Find where the given text appears and provide that cell's center as [x, y] coordinate. 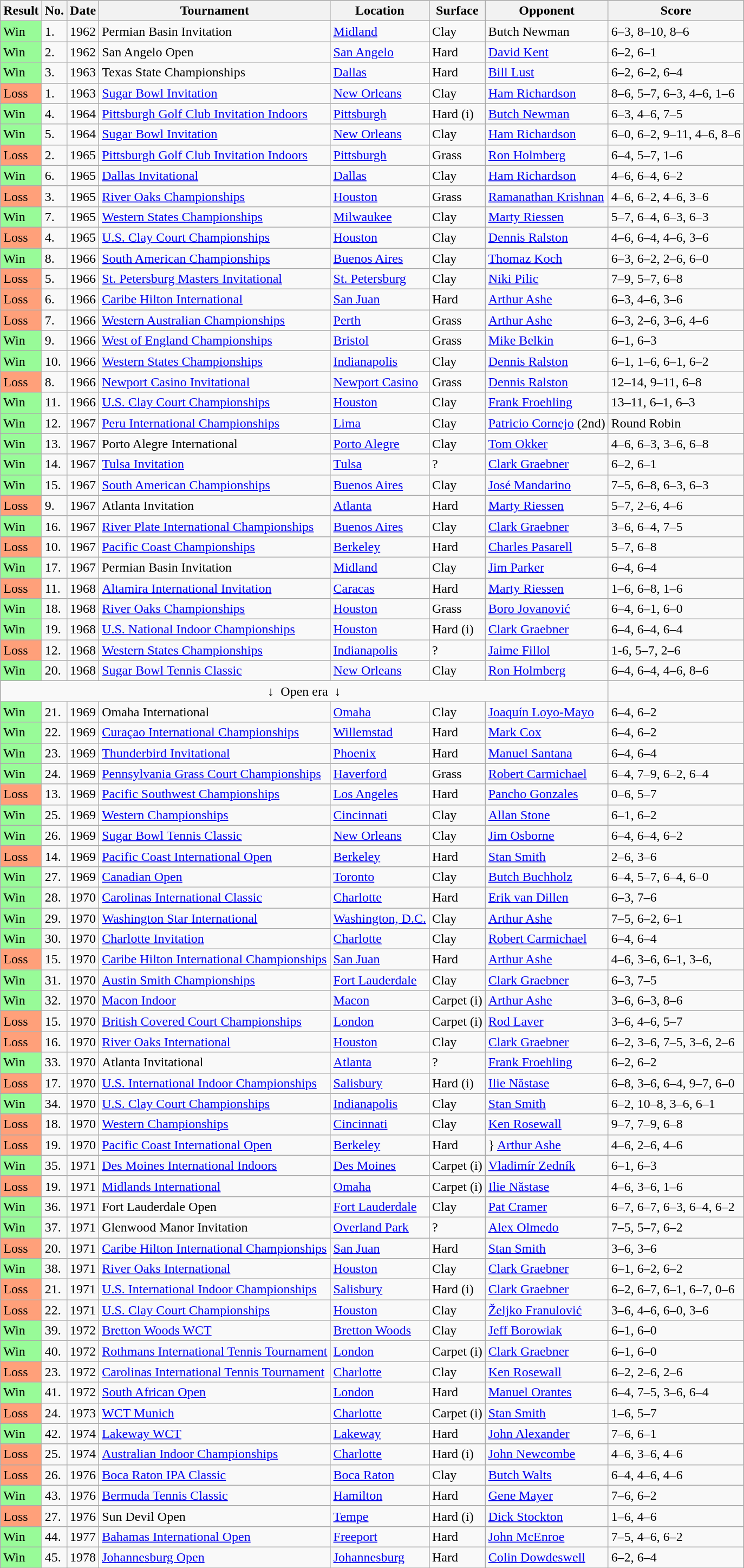
7–5, 6–2, 6–1 [676, 918]
Surface [457, 11]
Rothmans International Tennis Tournament [214, 1351]
6–4, 5–7, 1–6 [676, 155]
Phoenix [380, 753]
Rod Laver [547, 1021]
13–11, 6–1, 6–3 [676, 403]
5–7, 6–4, 6–3, 6–3 [676, 217]
1-6, 5–7, 2–6 [676, 650]
Caribe Hilton International [214, 300]
6–4, 6–4, 6–2 [676, 835]
Tournament [214, 11]
Bretton Woods [380, 1331]
Željko Franulović [547, 1310]
Dallas Invitational [214, 176]
0–6, 5–7 [676, 794]
Glenwood Manor Invitation [214, 1227]
34. [54, 1104]
Butch Buchholz [547, 877]
Location [380, 11]
Result [21, 11]
Curaçao International Championships [214, 733]
Lakeway [380, 1434]
4–6, 6–3, 3–6, 6–8 [676, 444]
33. [54, 1062]
Erik van Dillen [547, 897]
30. [54, 939]
Opponent [547, 11]
2–6, 3–6 [676, 856]
Lima [380, 423]
Overland Park [380, 1227]
Altamira International Invitation [214, 588]
7–5, 6–8, 6–3, 6–3 [676, 485]
6–2, 6–7, 6–1, 6–7, 0–6 [676, 1290]
6–4, 7–5, 3–6, 6–4 [676, 1392]
WCT Munich [214, 1413]
Western Australian Championships [214, 320]
St. Petersburg Masters Invitational [214, 279]
Allan Stone [547, 815]
Milwaukee [380, 217]
6–1, 1–6, 6–1, 6–2 [676, 361]
7–5, 4–6, 6–2 [676, 1537]
Tempe [380, 1516]
6–4, 5–7, 6–4, 6–0 [676, 877]
1–6, 4–6 [676, 1516]
3–6, 6–3, 8–6 [676, 1001]
Freeport [380, 1537]
Alex Olmedo [547, 1227]
6–2, 3–6, 7–5, 3–6, 2–6 [676, 1042]
Willemstad [380, 733]
28. [54, 897]
12–14, 9–11, 6–8 [676, 382]
39. [54, 1331]
Canadian Open [214, 877]
Pat Cramer [547, 1207]
36. [54, 1207]
Newport Casino [380, 382]
1973 [83, 1413]
Porto Alegre [380, 444]
Austin Smith Championships [214, 980]
41. [54, 1392]
Charles Pasarell [547, 547]
6–3, 4–6, 3–6 [676, 300]
Los Angeles [380, 794]
Tulsa Invitation [214, 464]
6–4, 7–9, 6–2, 6–4 [676, 774]
6–2, 10–8, 3–6, 6–1 [676, 1104]
Johannesburg Open [214, 1557]
Manuel Orantes [547, 1392]
Thunderbird Invitational [214, 753]
Des Moines International Indoors [214, 1165]
John Alexander [547, 1434]
Patricio Cornejo (2nd) [547, 423]
8–6, 5–7, 6–3, 4–6, 1–6 [676, 93]
7–9, 5–7, 6–8 [676, 279]
Tom Okker [547, 444]
Tulsa [380, 464]
38. [54, 1269]
6–3, 7–6 [676, 897]
3–6, 6–4, 7–5 [676, 526]
David Kent [547, 52]
6–3, 7–5 [676, 980]
Ramanathan Krishnan [547, 196]
U.S. National Indoor Championships [214, 630]
Porto Alegre International [214, 444]
Atlanta Invitational [214, 1062]
Score [676, 11]
South African Open [214, 1392]
6–3, 4–6, 7–5 [676, 114]
Dick Stockton [547, 1516]
Joaquín Loyo-Mayo [547, 712]
1978 [83, 1557]
José Mandarino [547, 485]
4–6, 3–6, 6–1, 3–6, [676, 960]
Macon [380, 1001]
Atlanta Invitation [214, 506]
5–7, 6–8 [676, 547]
7–6, 6–1 [676, 1434]
Pancho Gonzales [547, 794]
Colin Dowdeswell [547, 1557]
Hamilton [380, 1495]
6–7, 6–7, 6–3, 6–4, 6–2 [676, 1207]
Sun Devil Open [214, 1516]
Round Robin [676, 423]
San Angelo Open [214, 52]
6–4, 6–1, 6–0 [676, 609]
Jeff Borowiak [547, 1331]
6–1, 6–2 [676, 815]
↓ Open era ↓ [304, 691]
Gene Mayer [547, 1495]
Caracas [380, 588]
44. [54, 1537]
6–3, 6–2, 2–6, 6–0 [676, 258]
Washington Star International [214, 918]
6–1, 6–2, 6–2 [676, 1269]
Mark Cox [547, 733]
4–6, 6–4, 4–6, 3–6 [676, 237]
Haverford [380, 774]
Bermuda Tennis Classic [214, 1495]
6–8, 3–6, 6–4, 9–7, 6–0 [676, 1083]
Washington, D.C. [380, 918]
6–2, 2–6, 2–6 [676, 1372]
Jim Parker [547, 567]
43. [54, 1495]
31. [54, 980]
6–4, 6–4, 6–4 [676, 630]
6–2, 6–2 [676, 1062]
6–0, 6–2, 9–11, 4–6, 8–6 [676, 134]
40. [54, 1351]
British Covered Court Championships [214, 1021]
John McEnroe [547, 1537]
John Newcombe [547, 1454]
Butch Walts [547, 1475]
37. [54, 1227]
1–6, 5–7 [676, 1413]
Toronto [380, 877]
42. [54, 1434]
Johannesburg [380, 1557]
Des Moines [380, 1165]
Peru International Championships [214, 423]
Texas State Championships [214, 73]
32. [54, 1001]
6–3, 8–10, 8–6 [676, 31]
6–3, 2–6, 3–6, 4–6 [676, 320]
Bill Lust [547, 73]
Thomaz Koch [547, 258]
River Plate International Championships [214, 526]
Charlotte Invitation [214, 939]
1977 [83, 1537]
Australian Indoor Championships [214, 1454]
45. [54, 1557]
4–6, 2–6, 4–6 [676, 1145]
3–6, 4–6, 6–0, 3–6 [676, 1310]
Boca Raton IPA Classic [214, 1475]
5–7, 2–6, 4–6 [676, 506]
4–6, 3–6, 1–6 [676, 1186]
6–2, 6–2, 6–4 [676, 73]
Pennsylvania Grass Court Championships [214, 774]
Perth [380, 320]
San Angelo [380, 52]
West of England Championships [214, 341]
3–6, 3–6 [676, 1248]
St. Petersburg [380, 279]
Newport Casino Invitational [214, 382]
3–6, 4–6, 5–7 [676, 1021]
Pacific Coast Championships [214, 547]
Niki Pilic [547, 279]
Bristol [380, 341]
Manuel Santana [547, 753]
Omaha International [214, 712]
Fort Lauderdale Open [214, 1207]
4–6, 6–4, 6–2 [676, 176]
Date [83, 11]
Pacific Southwest Championships [214, 794]
Vladimír Zedník [547, 1165]
29. [54, 918]
Carolinas International Tennis Tournament [214, 1372]
Carolinas International Classic [214, 897]
Mike Belkin [547, 341]
7–6, 6–2 [676, 1495]
1–6, 6–8, 1–6 [676, 588]
Boro Jovanović [547, 609]
Boca Raton [380, 1475]
Bahamas International Open [214, 1537]
4–6, 3–6, 4–6 [676, 1454]
9–7, 7–9, 6–8 [676, 1124]
} Arthur Ashe [547, 1145]
Jim Osborne [547, 835]
35. [54, 1165]
No. [54, 11]
6–4, 6–4, 4–6, 8–6 [676, 671]
Midlands International [214, 1186]
Bretton Woods WCT [214, 1331]
6–4, 4–6, 4–6 [676, 1475]
Macon Indoor [214, 1001]
4–6, 6–2, 4–6, 3–6 [676, 196]
Lakeway WCT [214, 1434]
7–5, 5–7, 6–2 [676, 1227]
6–2, 6–4 [676, 1557]
Jaime Fillol [547, 650]
